Provide the [x, y] coordinate of the cell's center where the given text is located.  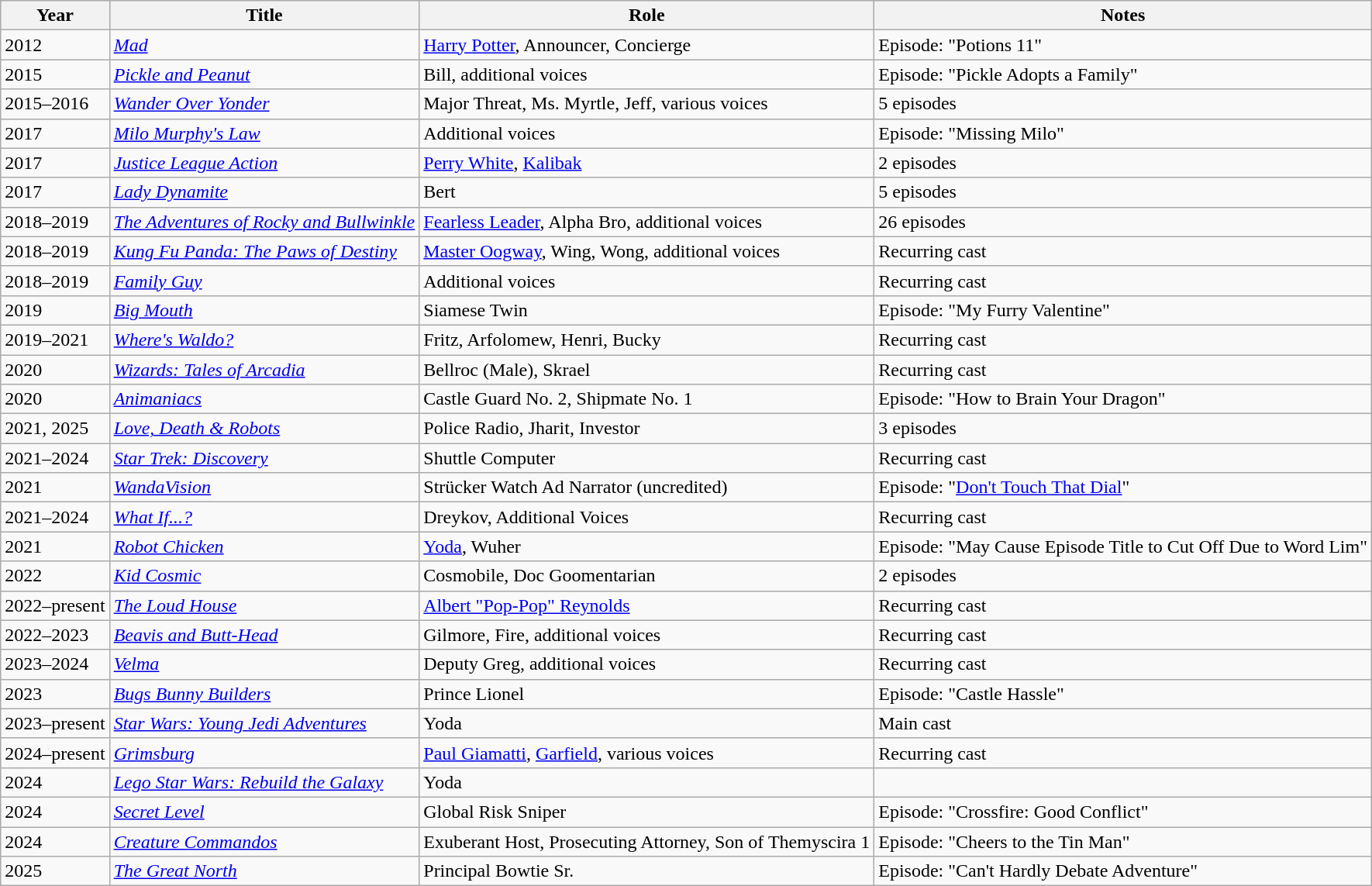
2015 [55, 74]
Episode: "How to Brain Your Dragon" [1123, 399]
Episode: "Pickle Adopts a Family" [1123, 74]
Family Guy [264, 281]
Episode: "Potions 11" [1123, 45]
3 episodes [1123, 429]
2022–present [55, 605]
Animaniacs [264, 399]
Creature Commandos [264, 841]
Cosmobile, Doc Goomentarian [646, 576]
The Adventures of Rocky and Bullwinkle [264, 222]
Main cast [1123, 723]
What If...? [264, 517]
Love, Death & Robots [264, 429]
Episode: "Cheers to the Tin Man" [1123, 841]
Secret Level [264, 812]
Pickle and Peanut [264, 74]
Prince Lionel [646, 694]
Siamese Twin [646, 310]
WandaVision [264, 488]
2015–2016 [55, 104]
Global Risk Sniper [646, 812]
Milo Murphy's Law [264, 133]
Episode: "May Cause Episode Title to Cut Off Due to Word Lim" [1123, 546]
Deputy Greg, additional voices [646, 664]
Yoda, Wuher [646, 546]
Shuttle Computer [646, 458]
Paul Giamatti, Garfield, various voices [646, 753]
2023–2024 [55, 664]
Bellroc (Male), Skrael [646, 370]
Notes [1123, 16]
Bill, additional voices [646, 74]
Robot Chicken [264, 546]
Episode: "Castle Hassle" [1123, 694]
2019 [55, 310]
2021, 2025 [55, 429]
Perry White, Kalibak [646, 163]
Kung Fu Panda: The Paws of Destiny [264, 251]
Velma [264, 664]
2024–present [55, 753]
Mad [264, 45]
2022 [55, 576]
Bugs Bunny Builders [264, 694]
Strücker Watch Ad Narrator (uncredited) [646, 488]
Bert [646, 192]
Exuberant Host, Prosecuting Attorney, Son of Themyscira 1 [646, 841]
Dreykov, Additional Voices [646, 517]
Harry Potter, Announcer, Concierge [646, 45]
2012 [55, 45]
Wander Over Yonder [264, 104]
Title [264, 16]
2023–present [55, 723]
Beavis and Butt-Head [264, 635]
Episode: "Don't Touch That Dial" [1123, 488]
Fearless Leader, Alpha Bro, additional voices [646, 222]
Wizards: Tales of Arcadia [264, 370]
2025 [55, 871]
Castle Guard No. 2, Shipmate No. 1 [646, 399]
Episode: "Missing Milo" [1123, 133]
2019–2021 [55, 340]
The Great North [264, 871]
Lego Star Wars: Rebuild the Galaxy [264, 782]
2023 [55, 694]
Where's Waldo? [264, 340]
26 episodes [1123, 222]
Albert "Pop-Pop" Reynolds [646, 605]
Grimsburg [264, 753]
The Loud House [264, 605]
Gilmore, Fire, additional voices [646, 635]
Year [55, 16]
Episode: "Can't Hardly Debate Adventure" [1123, 871]
Justice League Action [264, 163]
Kid Cosmic [264, 576]
2022–2023 [55, 635]
Master Oogway, Wing, Wong, additional voices [646, 251]
Police Radio, Jharit, Investor [646, 429]
Big Mouth [264, 310]
Episode: "My Furry Valentine" [1123, 310]
Star Wars: Young Jedi Adventures [264, 723]
Star Trek: Discovery [264, 458]
Major Threat, Ms. Myrtle, Jeff, various voices [646, 104]
Fritz, Arfolomew, Henri, Bucky [646, 340]
Role [646, 16]
Lady Dynamite [264, 192]
Episode: "Crossfire: Good Conflict" [1123, 812]
Principal Bowtie Sr. [646, 871]
